Provide the (X, Y) coordinate of the cell's center where the given text is located.  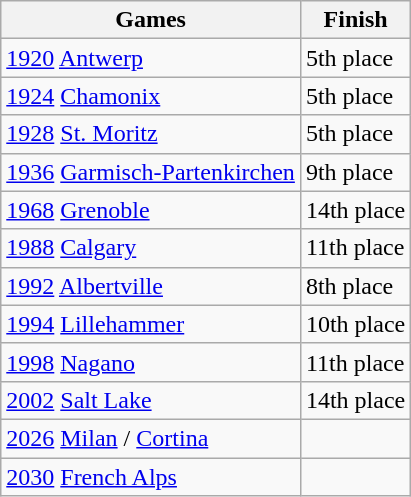
1992 Albertville (151, 286)
1928 St. Moritz (151, 134)
2030 French Alps (151, 477)
1998 Nagano (151, 362)
8th place (355, 286)
1936 Garmisch-Partenkirchen (151, 172)
1988 Calgary (151, 248)
2026 Milan / Cortina (151, 438)
1968 Grenoble (151, 210)
10th place (355, 324)
9th place (355, 172)
Finish (355, 20)
2002 Salt Lake (151, 400)
1994 Lillehammer (151, 324)
1920 Antwerp (151, 58)
Games (151, 20)
1924 Chamonix (151, 96)
